Detect which cell encompasses the target text, then output its [X, Y] center coordinate. 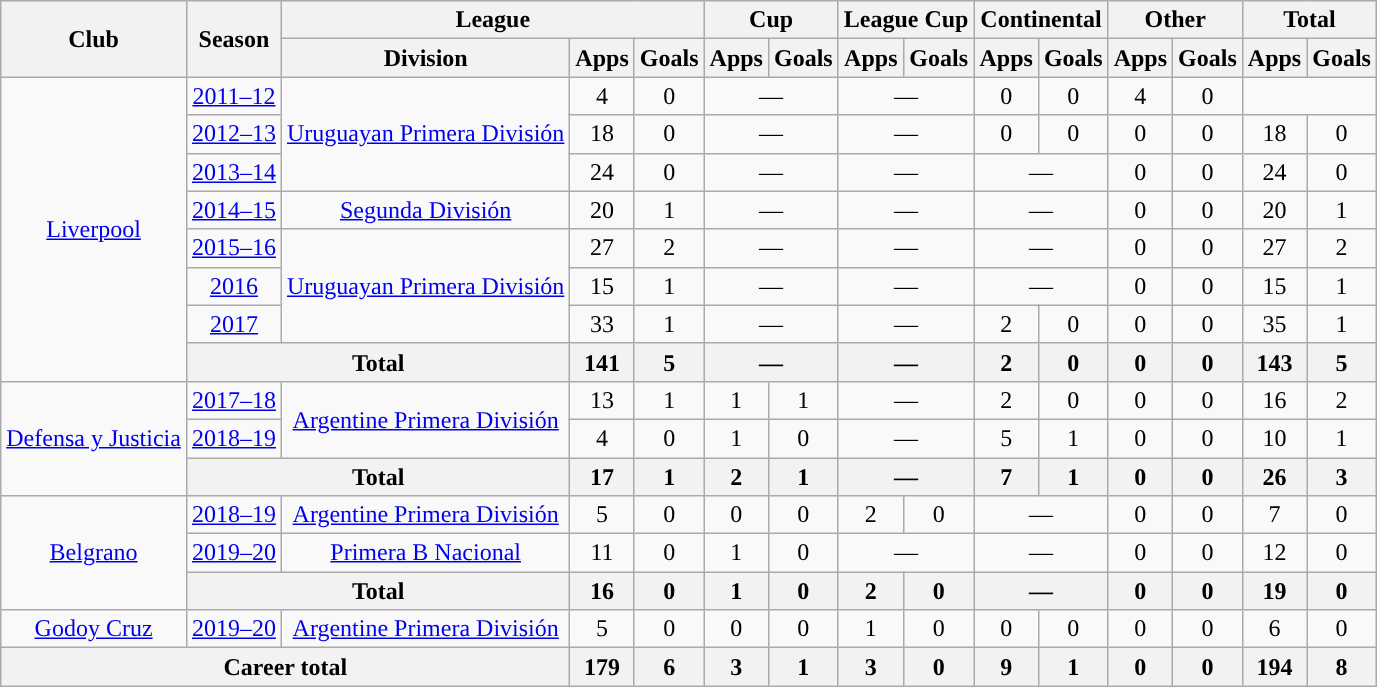
2017–18 [234, 400]
2012–13 [234, 134]
2016 [234, 286]
13 [602, 400]
9 [1006, 667]
12 [1274, 553]
10 [1274, 438]
Career total [286, 667]
2015–16 [234, 248]
Godoy Cruz [94, 629]
2017 [234, 324]
11 [602, 553]
Defensa y Justicia [94, 438]
2014–15 [234, 210]
Belgrano [94, 553]
Season [234, 39]
141 [602, 362]
Liverpool [94, 229]
19 [1274, 591]
194 [1274, 667]
Division [425, 58]
179 [602, 667]
33 [602, 324]
League Cup [906, 20]
Continental [1041, 20]
26 [1274, 477]
Club [94, 39]
Segunda División [425, 210]
Primera B Nacional [425, 553]
17 [602, 477]
2013–14 [234, 172]
Cup [771, 20]
143 [1274, 362]
2011–12 [234, 96]
8 [1342, 667]
35 [1274, 324]
League [492, 20]
Other [1175, 20]
